Identify which cell holds the provided text, then report its [X, Y] central coordinate. 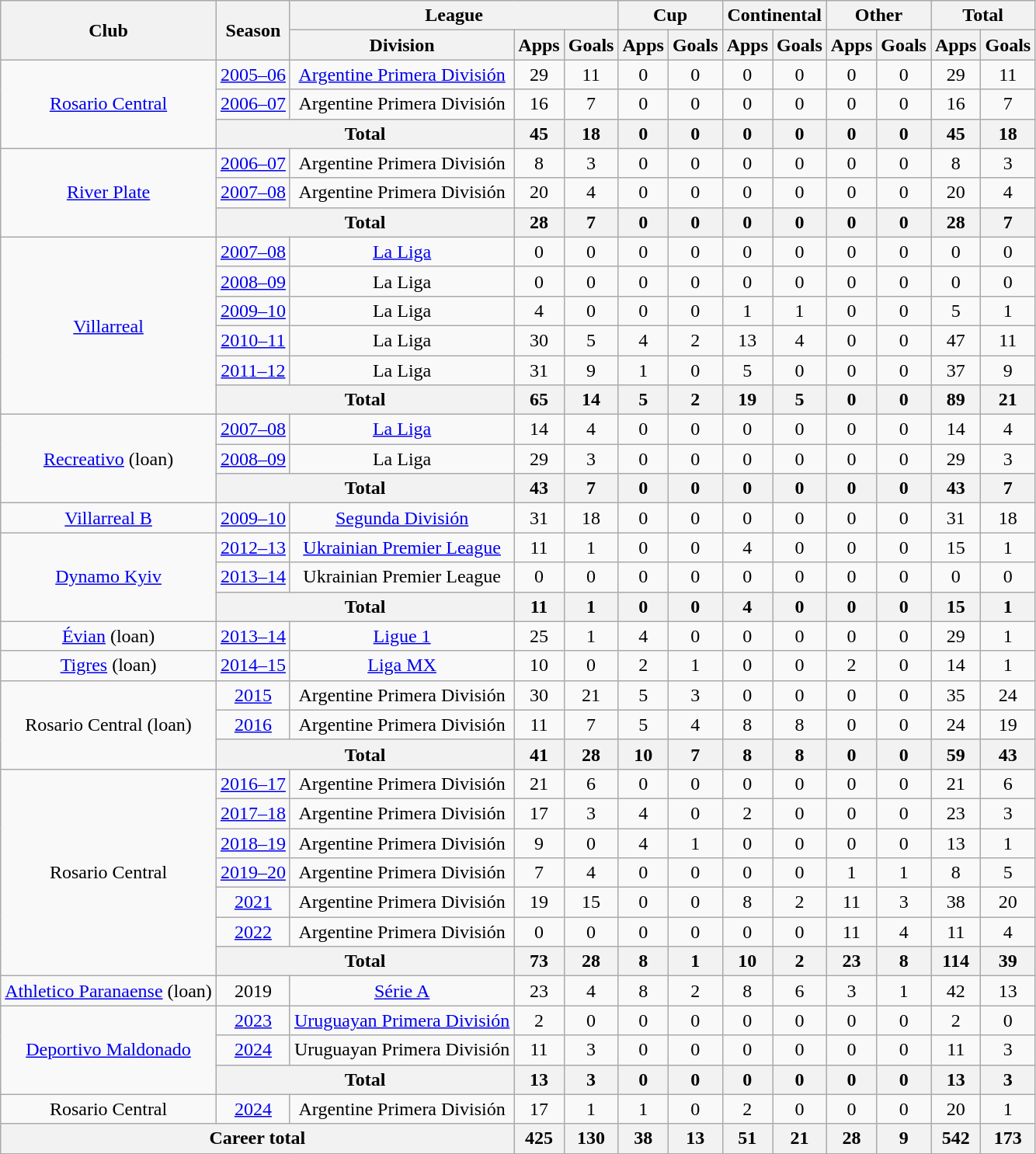
Évian (loan) [109, 636]
35 [955, 695]
Cup [670, 16]
41 [539, 754]
2023 [253, 1020]
425 [539, 1138]
51 [747, 1138]
2016 [253, 725]
2011–12 [253, 370]
Dynamo Kyiv [109, 577]
Club [109, 30]
37 [955, 370]
59 [955, 754]
2021 [253, 902]
Villarreal [109, 325]
89 [955, 400]
2022 [253, 932]
2016–17 [253, 784]
Ligue 1 [402, 636]
2019 [253, 991]
Athletico Paranaense (loan) [109, 991]
Série A [402, 991]
114 [955, 961]
25 [539, 636]
Career total [258, 1138]
League [454, 16]
42 [955, 991]
Continental [774, 16]
Villarreal B [109, 518]
2015 [253, 695]
130 [591, 1138]
39 [1008, 961]
River Plate [109, 193]
173 [1008, 1138]
Other [878, 16]
542 [955, 1138]
2018–19 [253, 843]
73 [539, 961]
2017–18 [253, 813]
2010–11 [253, 340]
2019–20 [253, 873]
Deportivo Maldonado [109, 1050]
2014–15 [253, 666]
Season [253, 30]
Rosario Central (loan) [109, 725]
Tigres (loan) [109, 666]
Liga MX [402, 666]
Segunda División [402, 518]
Recreativo (loan) [109, 459]
Division [402, 45]
2005–06 [253, 75]
2012–13 [253, 547]
47 [955, 340]
65 [539, 400]
